Detect which cell encompasses the target text, then output its [X, Y] center coordinate. 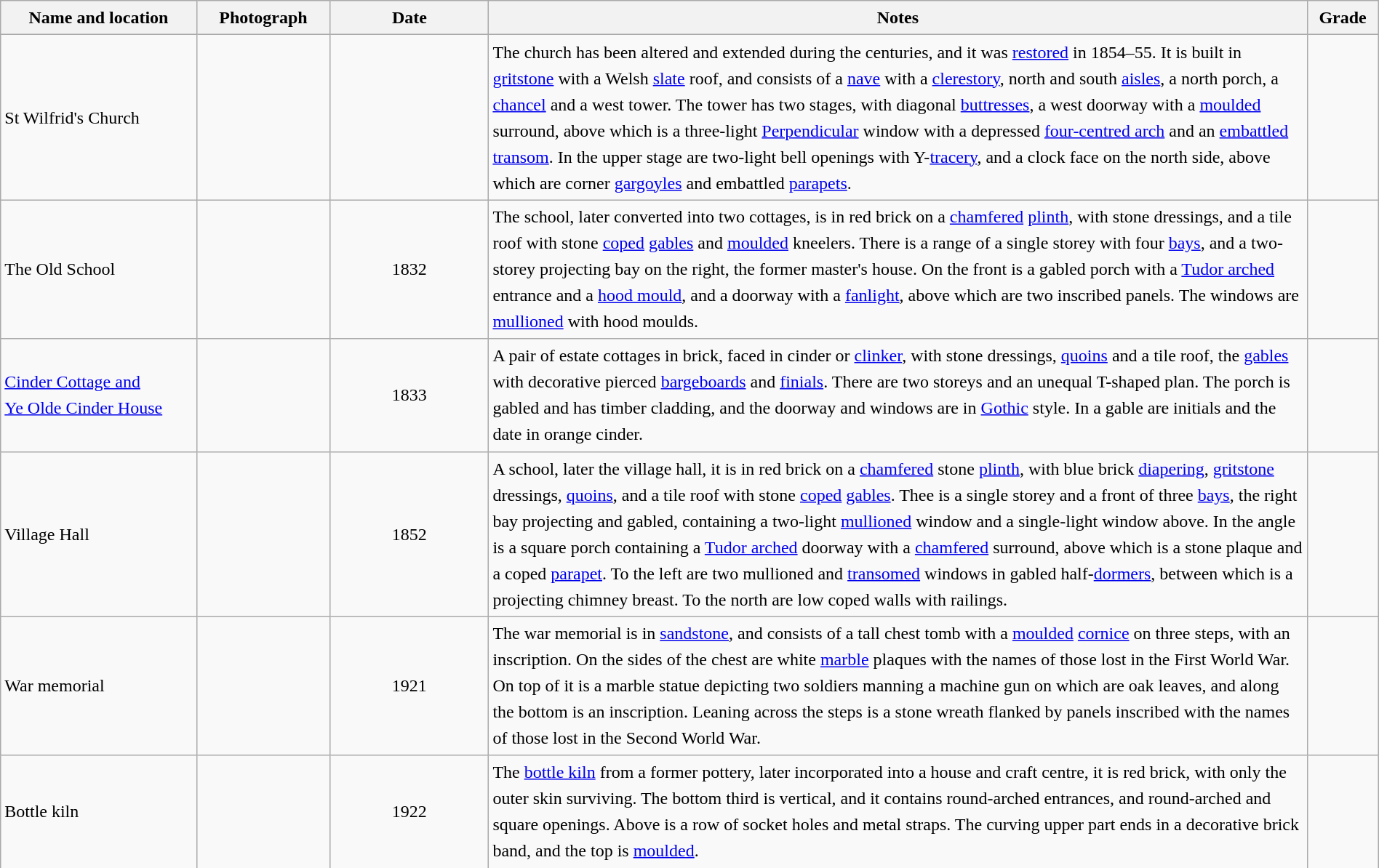
Grade [1343, 17]
Date [409, 17]
1922 [409, 811]
Village Hall [99, 534]
Photograph [263, 17]
1833 [409, 395]
1852 [409, 534]
The Old School [99, 269]
War memorial [99, 686]
St Wilfrid's Church [99, 118]
Cinder Cottage andYe Olde Cinder House [99, 395]
1832 [409, 269]
Notes [898, 17]
1921 [409, 686]
Bottle kiln [99, 811]
Name and location [99, 17]
